Find where the given text appears and provide that cell's center as (X, Y) coordinate. 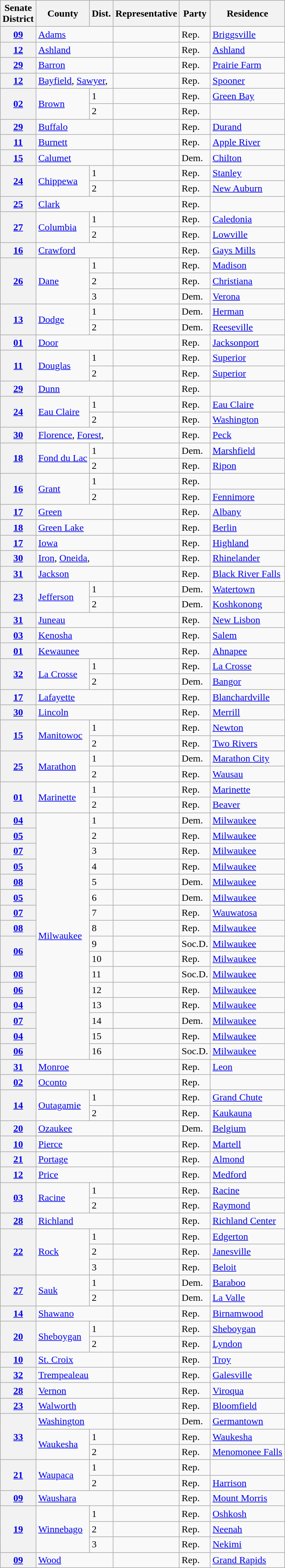
Monroe (74, 1067)
Douglas (63, 366)
7 (101, 913)
Vernon (74, 1390)
Mount Morris (247, 1498)
La Valle (247, 1298)
Calumet (74, 157)
Pierce (74, 1144)
Medford (247, 1174)
Iron, Oneida, (74, 558)
Black River Falls (247, 574)
Price (74, 1174)
Fennimore (247, 497)
Richland (74, 1221)
Bangor (247, 681)
Highland (247, 543)
Prairie Farm (247, 65)
Raymond (247, 1206)
Marshfield (247, 451)
Kenosha (74, 635)
Menomonee Falls (247, 1452)
Wauwatosa (247, 913)
Germantown (247, 1421)
Richland Center (247, 1221)
9 (101, 944)
Lafayette (74, 697)
Crawford (74, 250)
Marathon (63, 766)
Iowa (74, 543)
Juneau (74, 620)
Portage (74, 1159)
Jacksonport (247, 343)
Birnamwood (247, 1313)
Kewaunee (74, 651)
Ozaukee (74, 1128)
Albany (247, 512)
Merrill (247, 713)
Martell (247, 1144)
Galesville (247, 1375)
Chippewa (63, 181)
Waushara (74, 1498)
Green Lake (74, 528)
Gays Mills (247, 250)
22 (18, 1252)
Wausau (247, 774)
Wood (74, 1560)
Barron (74, 65)
Dane (63, 281)
Apple River (247, 142)
Grant (63, 489)
Kaukauna (247, 1113)
Bayfield, Sawyer, (74, 81)
Dunn (74, 389)
Marathon City (247, 759)
Dodge (63, 319)
New Auburn (247, 188)
Beloit (247, 1267)
Madison (247, 266)
County (63, 14)
Christiana (247, 281)
Caledonia (247, 219)
Troy (247, 1360)
Lowville (247, 235)
Ahnapee (247, 651)
Briggsville (247, 34)
Janesville (247, 1252)
Party (195, 14)
Watertown (247, 589)
Columbia (63, 227)
Grand Rapids (247, 1560)
Jefferson (63, 597)
5 (101, 882)
Chilton (247, 157)
Oshkosh (247, 1514)
Brown (63, 104)
6 (101, 897)
Florence, Forest, (74, 435)
Green Bay (247, 96)
New Lisbon (247, 620)
Almond (247, 1159)
19 (18, 1529)
Herman (247, 312)
Shawano (74, 1313)
Dist. (101, 14)
Koshkonong (247, 604)
Stanley (247, 173)
Door (74, 343)
Peck (247, 435)
Walworth (74, 1406)
Lyndon (247, 1344)
Edgerton (247, 1236)
Lincoln (74, 713)
Burnett (74, 142)
Adams (74, 34)
Leon (247, 1067)
Waupaca (63, 1475)
Verona (247, 296)
Trempealeau (74, 1375)
Baraboo (247, 1283)
Rhinelander (247, 558)
Beaver (247, 805)
33 (18, 1436)
Winnebago (63, 1529)
Durand (247, 127)
4 (101, 866)
Belgium (247, 1128)
Nekimi (247, 1545)
Rock (63, 1252)
Outagamie (63, 1105)
Ripon (247, 466)
Salem (247, 635)
Newton (247, 728)
Clark (74, 204)
SenateDistrict (18, 14)
Harrison (247, 1483)
Berlin (247, 528)
Spooner (247, 81)
Jackson (74, 574)
26 (18, 281)
Neenah (247, 1529)
Buffalo (74, 127)
St. Croix (74, 1360)
Bloomfield (247, 1406)
Fond du Lac (63, 458)
Green (74, 512)
Representative (146, 14)
Manitowoc (63, 736)
Residence (247, 14)
Reeseville (247, 327)
Viroqua (247, 1390)
Oconto (74, 1082)
8 (101, 928)
Blanchardville (247, 697)
Grand Chute (247, 1098)
Sauk (63, 1290)
Two Rivers (247, 743)
